Identify which cell holds the provided text, then report its [X, Y] central coordinate. 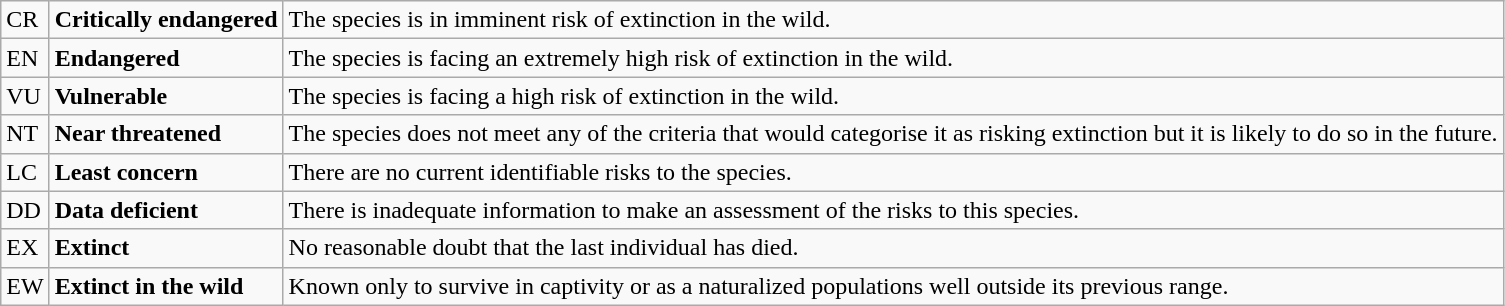
The species is facing a high risk of extinction in the wild. [893, 96]
There is inadequate information to make an assessment of the risks to this species. [893, 210]
Endangered [166, 58]
The species is facing an extremely high risk of extinction in the wild. [893, 58]
The species does not meet any of the criteria that would categorise it as risking extinction but it is likely to do so in the future. [893, 134]
LC [25, 172]
VU [25, 96]
Extinct in the wild [166, 286]
Near threatened [166, 134]
Vulnerable [166, 96]
CR [25, 20]
Extinct [166, 248]
NT [25, 134]
Critically endangered [166, 20]
The species is in imminent risk of extinction in the wild. [893, 20]
There are no current identifiable risks to the species. [893, 172]
Data deficient [166, 210]
Least concern [166, 172]
EN [25, 58]
No reasonable doubt that the last individual has died. [893, 248]
DD [25, 210]
EX [25, 248]
Known only to survive in captivity or as a naturalized populations well outside its previous range. [893, 286]
EW [25, 286]
